Detect which cell encompasses the target text, then output its [x, y] center coordinate. 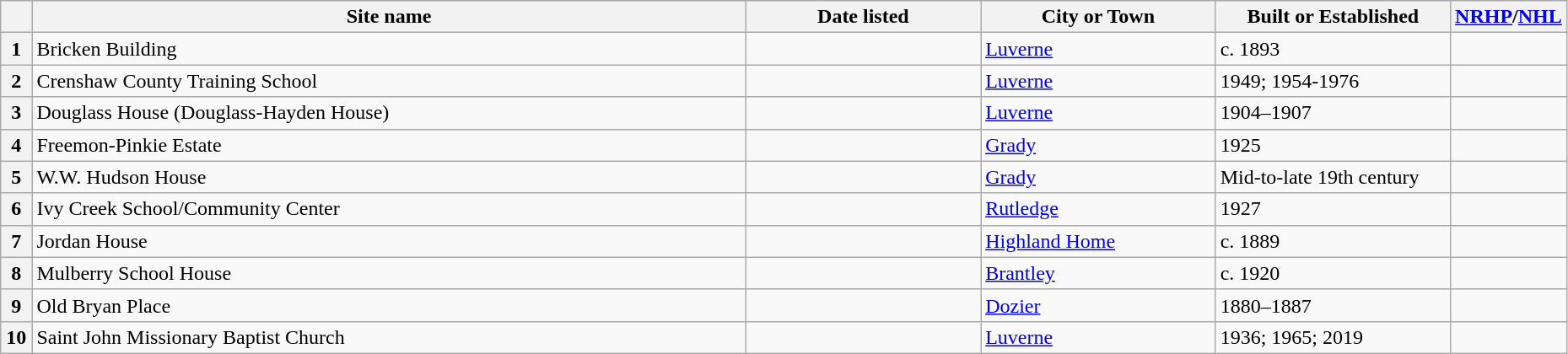
City or Town [1098, 17]
9 [17, 305]
Date listed [863, 17]
Mulberry School House [389, 273]
Rutledge [1098, 209]
1927 [1333, 209]
Douglass House (Douglass-Hayden House) [389, 113]
Mid-to-late 19th century [1333, 177]
Old Bryan Place [389, 305]
1936; 1965; 2019 [1333, 337]
2 [17, 81]
Freemon-Pinkie Estate [389, 145]
8 [17, 273]
Highland Home [1098, 241]
6 [17, 209]
Brantley [1098, 273]
Crenshaw County Training School [389, 81]
4 [17, 145]
Saint John Missionary Baptist Church [389, 337]
Bricken Building [389, 49]
1 [17, 49]
1904–1907 [1333, 113]
c. 1889 [1333, 241]
Dozier [1098, 305]
c. 1920 [1333, 273]
c. 1893 [1333, 49]
3 [17, 113]
1925 [1333, 145]
NRHP/NHL [1509, 17]
Jordan House [389, 241]
Built or Established [1333, 17]
10 [17, 337]
Ivy Creek School/Community Center [389, 209]
1880–1887 [1333, 305]
7 [17, 241]
W.W. Hudson House [389, 177]
Site name [389, 17]
5 [17, 177]
1949; 1954-1976 [1333, 81]
